Provide the [X, Y] coordinate of the cell's center where the given text is located.  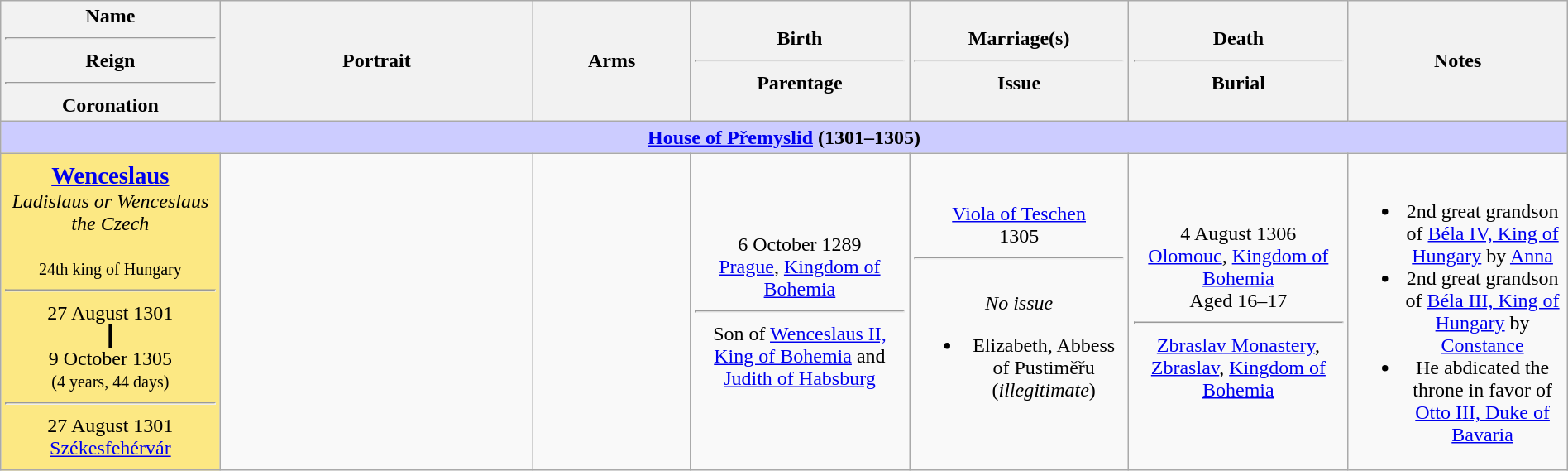
Marriage(s)Issue [1019, 61]
6 October 1289Prague, Kingdom of BohemiaSon of Wenceslaus II, King of Bohemia and Judith of Habsburg [799, 311]
Portrait [377, 61]
House of Přemyslid (1301–1305) [784, 137]
Arms [612, 61]
4 August 1306Olomouc, Kingdom of BohemiaAged 16–17Zbraslav Monastery, Zbraslav, Kingdom of Bohemia [1239, 311]
BirthParentage [799, 61]
WenceslausLadislaus or Wenceslaus the Czech24th king of Hungary27 August 1301┃9 October 1305(4 years, 44 days)27 August 1301Székesfehérvár [111, 311]
DeathBurial [1239, 61]
NameReignCoronation [111, 61]
Viola of Teschen1305No issueElizabeth, Abbess of Pustiměřu (illegitimate) [1019, 311]
Notes [1457, 61]
